Output the [x, y] coordinate of the center of the cell containing the given text.  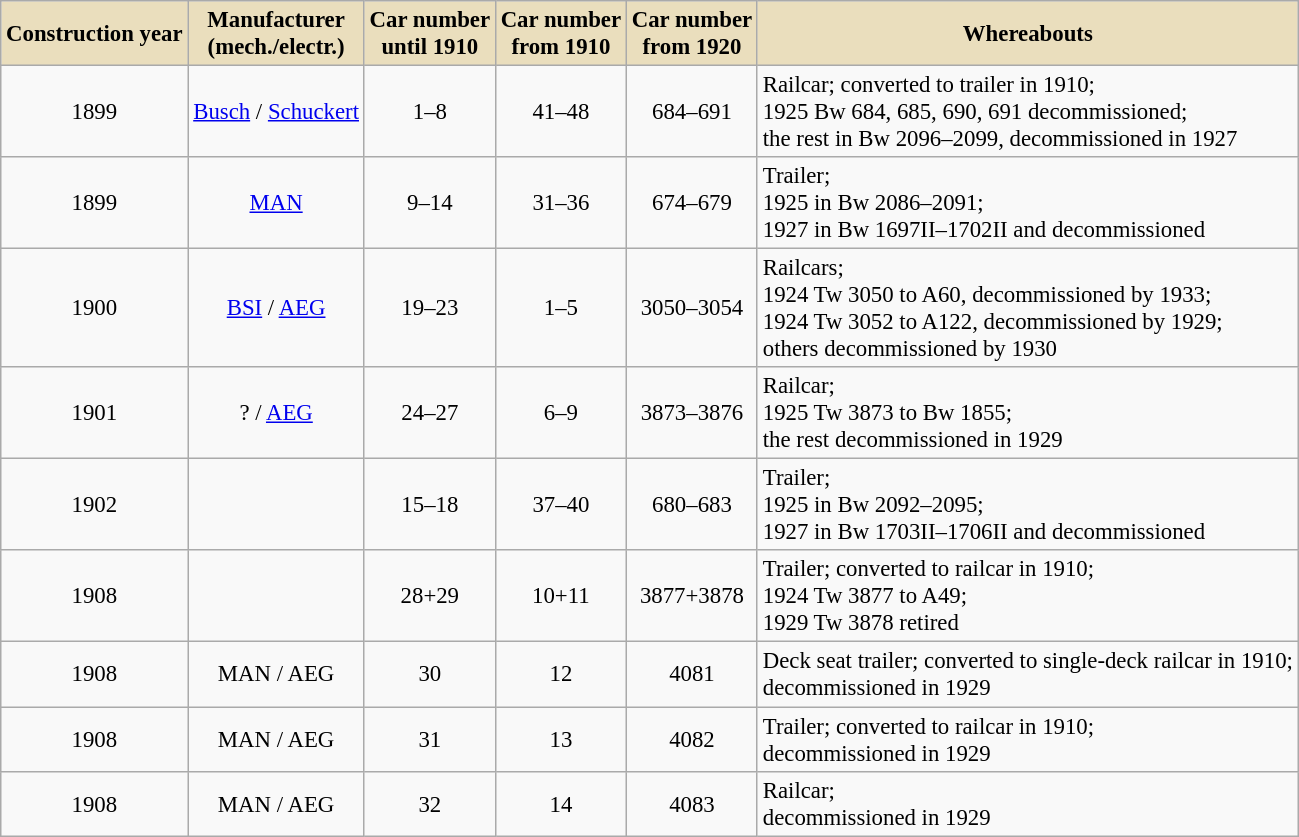
Car numberuntil 1910 [430, 34]
1901 [94, 413]
Railcar;decommissioned in 1929 [1028, 804]
684–691 [692, 112]
Trailer;1925 in Bw 2092–2095;1927 in Bw 1703II–1706II and decommissioned [1028, 505]
Construction year [94, 34]
32 [430, 804]
19–23 [430, 308]
Whereabouts [1028, 34]
Busch / Schuckert [276, 112]
MAN [276, 203]
1–8 [430, 112]
12 [560, 674]
? / AEG [276, 413]
Trailer;1925 in Bw 2086–2091;1927 in Bw 1697II–1702II and decommissioned [1028, 203]
13 [560, 740]
31 [430, 740]
41–48 [560, 112]
3873–3876 [692, 413]
10+11 [560, 596]
Deck seat trailer; converted to single-deck railcar in 1910;decommissioned in 1929 [1028, 674]
37–40 [560, 505]
Trailer; converted to railcar in 1910;1924 Tw 3877 to A49;1929 Tw 3878 retired [1028, 596]
31–36 [560, 203]
24–27 [430, 413]
30 [430, 674]
4083 [692, 804]
9–14 [430, 203]
Trailer; converted to railcar in 1910;decommissioned in 1929 [1028, 740]
Car numberfrom 1910 [560, 34]
1–5 [560, 308]
3877+3878 [692, 596]
4082 [692, 740]
674–679 [692, 203]
3050–3054 [692, 308]
Manufacturer(mech./electr.) [276, 34]
BSI / AEG [276, 308]
Railcar; converted to trailer in 1910;1925 Bw 684, 685, 690, 691 decommissioned;the rest in Bw 2096–2099, decommissioned in 1927 [1028, 112]
1902 [94, 505]
4081 [692, 674]
15–18 [430, 505]
28+29 [430, 596]
14 [560, 804]
Car numberfrom 1920 [692, 34]
Railcars;1924 Tw 3050 to A60, decommissioned by 1933;1924 Tw 3052 to A122, decommissioned by 1929;others decommissioned by 1930 [1028, 308]
1900 [94, 308]
680–683 [692, 505]
6–9 [560, 413]
Railcar;1925 Tw 3873 to Bw 1855;the rest decommissioned in 1929 [1028, 413]
